Provide the [x, y] coordinate of the cell's center where the given text is located.  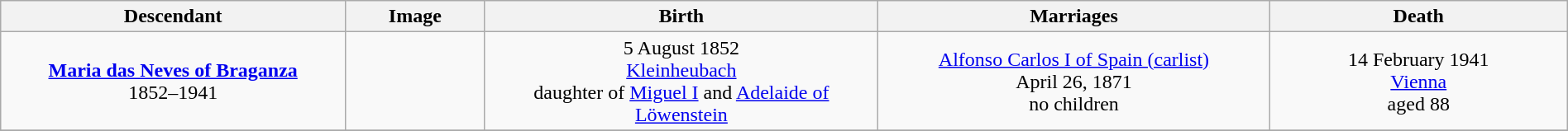
Marriages [1074, 16]
5 August 1852 Kleinheubachdaughter of Miguel I and Adelaide of Löwenstein [681, 81]
Image [415, 16]
Maria das Neves of Braganza1852–1941 [174, 81]
Birth [681, 16]
Death [1418, 16]
Alfonso Carlos I of Spain (carlist)April 26, 1871no children [1074, 81]
Descendant [174, 16]
14 February 1941Viennaaged 88 [1418, 81]
